Output the (x, y) coordinate of the center of the cell containing the given text.  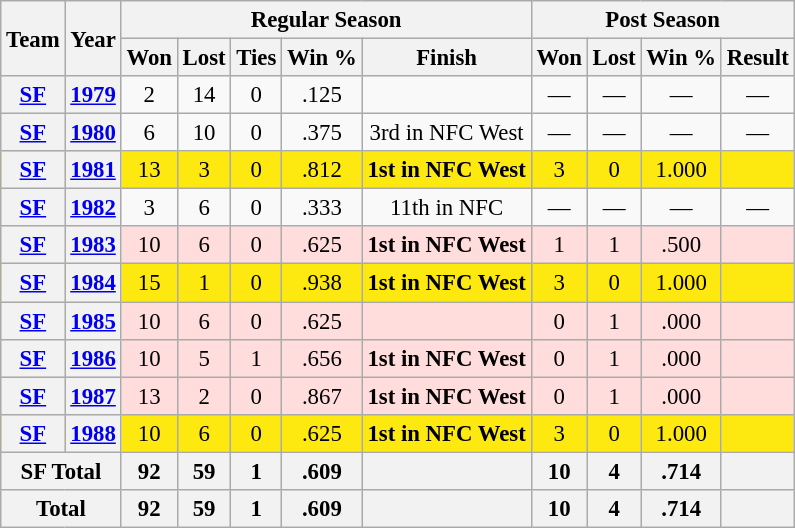
15 (149, 283)
.125 (322, 95)
Post Season (662, 20)
Team (33, 38)
1988 (93, 433)
1981 (93, 170)
.867 (322, 396)
.656 (322, 358)
Result (758, 58)
.333 (322, 208)
Finish (446, 58)
.375 (322, 133)
1987 (93, 396)
SF Total (61, 471)
1982 (93, 208)
Year (93, 38)
3rd in NFC West (446, 133)
1985 (93, 321)
1983 (93, 245)
14 (204, 95)
1986 (93, 358)
Total (61, 509)
11th in NFC (446, 208)
Regular Season (326, 20)
5 (204, 358)
.500 (681, 245)
Ties (256, 58)
.938 (322, 283)
1979 (93, 95)
.812 (322, 170)
1984 (93, 283)
1980 (93, 133)
